Identify which cell holds the provided text, then report its (x, y) central coordinate. 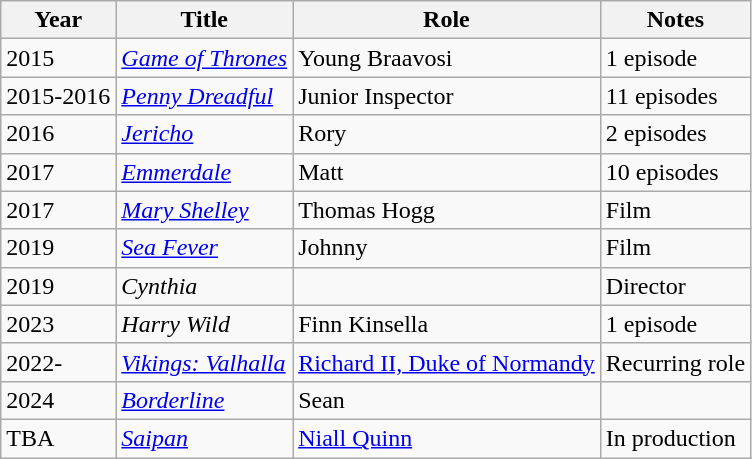
2015 (58, 58)
Penny Dreadful (204, 96)
2022- (58, 362)
In production (675, 438)
Niall Quinn (447, 438)
Jericho (204, 134)
Sea Fever (204, 248)
Cynthia (204, 286)
Harry Wild (204, 324)
Johnny (447, 248)
2 episodes (675, 134)
Vikings: Valhalla (204, 362)
Notes (675, 20)
Finn Kinsella (447, 324)
Thomas Hogg (447, 210)
2023 (58, 324)
Young Braavosi (447, 58)
2015-2016 (58, 96)
Title (204, 20)
Saipan (204, 438)
Borderline (204, 400)
Richard II, Duke of Normandy (447, 362)
Rory (447, 134)
2016 (58, 134)
10 episodes (675, 172)
Sean (447, 400)
Role (447, 20)
Matt (447, 172)
11 episodes (675, 96)
Game of Thrones (204, 58)
Junior Inspector (447, 96)
Emmerdale (204, 172)
Mary Shelley (204, 210)
TBA (58, 438)
2024 (58, 400)
Year (58, 20)
Recurring role (675, 362)
Director (675, 286)
